Determine the (X, Y) coordinate at the center of the cell enclosing the given text.  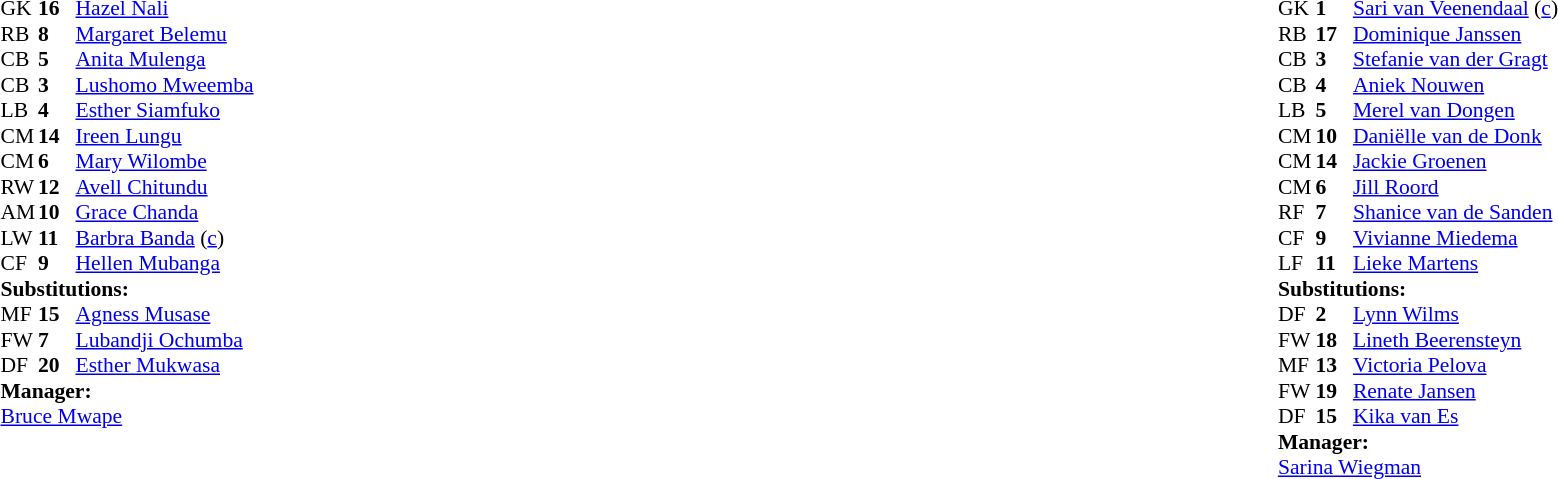
2 (1334, 315)
Anita Mulenga (165, 59)
Esther Mukwasa (165, 365)
Hellen Mubanga (165, 263)
17 (1334, 34)
12 (57, 187)
Grace Chanda (165, 213)
Merel van Dongen (1456, 111)
Aniek Nouwen (1456, 85)
Mary Wilombe (165, 161)
13 (1334, 365)
RW (19, 187)
Daniëlle van de Donk (1456, 136)
Lineth Beerensteyn (1456, 340)
Victoria Pelova (1456, 365)
8 (57, 34)
Barbra Banda (c) (165, 238)
Dominique Janssen (1456, 34)
Jackie Groenen (1456, 161)
Renate Jansen (1456, 391)
Vivianne Miedema (1456, 238)
Shanice van de Sanden (1456, 213)
19 (1334, 391)
Lynn Wilms (1456, 315)
Lushomo Mweemba (165, 85)
Kika van Es (1456, 417)
Jill Roord (1456, 187)
Lubandji Ochumba (165, 340)
Avell Chitundu (165, 187)
Bruce Mwape (126, 417)
Esther Siamfuko (165, 111)
18 (1334, 340)
LF (1297, 263)
20 (57, 365)
Margaret Belemu (165, 34)
AM (19, 213)
Lieke Martens (1456, 263)
LW (19, 238)
RF (1297, 213)
Ireen Lungu (165, 136)
Agness Musase (165, 315)
Stefanie van der Gragt (1456, 59)
